Output the (x, y) coordinate of the center of the cell containing the given text.  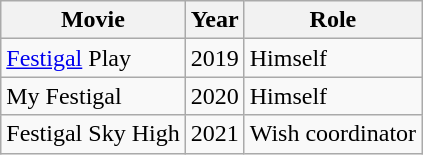
Wish coordinator (332, 134)
My Festigal (93, 96)
Festigal Play (93, 58)
Movie (93, 20)
2019 (214, 58)
Role (332, 20)
Year (214, 20)
2020 (214, 96)
Festigal Sky High (93, 134)
2021 (214, 134)
